Return the (x, y) coordinate for the center point of the cell that contains the specified text.  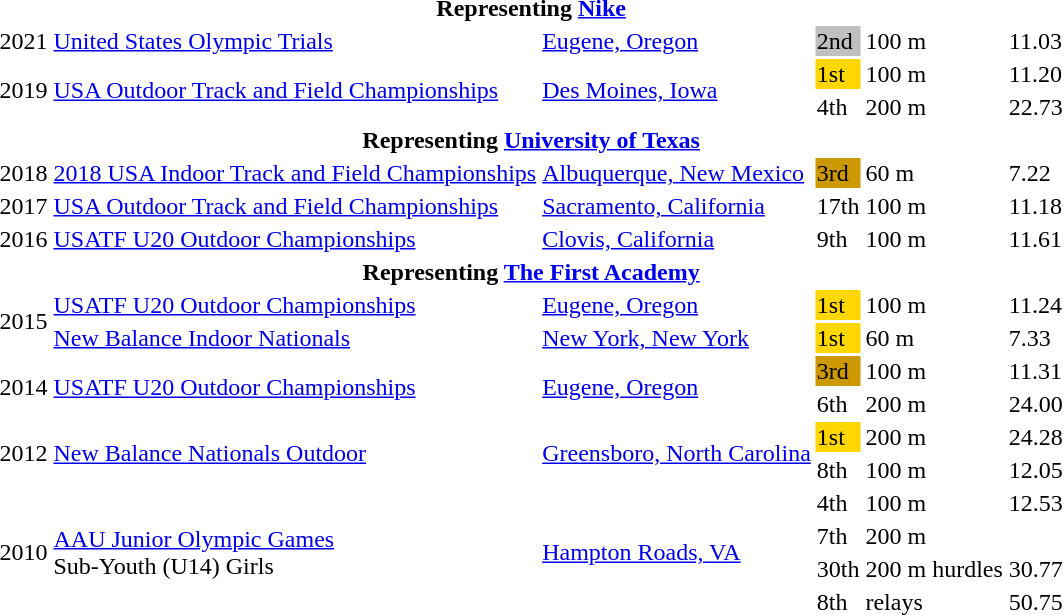
New York, New York (677, 338)
New Balance Indoor Nationals (295, 338)
Clovis, California (677, 239)
7th (838, 536)
30th (838, 569)
17th (838, 206)
9th (838, 239)
8th (838, 470)
Greensboro, North Carolina (677, 454)
6th (838, 404)
200 m hurdles (934, 569)
Sacramento, California (677, 206)
2nd (838, 41)
Albuquerque, New Mexico (677, 173)
2018 USA Indoor Track and Field Championships (295, 173)
Des Moines, Iowa (677, 90)
New Balance Nationals Outdoor (295, 454)
United States Olympic Trials (295, 41)
